Output the [X, Y] coordinate of the center of the cell containing the given text.  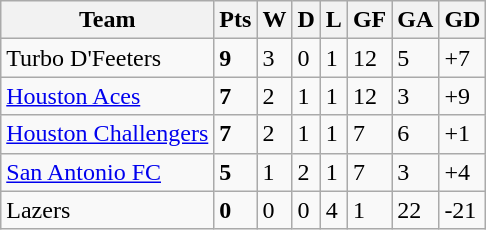
-21 [462, 210]
W [274, 20]
Turbo D'Feeters [108, 58]
+4 [462, 172]
6 [416, 134]
Team [108, 20]
22 [416, 210]
D [306, 20]
L [334, 20]
GF [369, 20]
GD [462, 20]
+7 [462, 58]
9 [236, 58]
Houston Aces [108, 96]
Houston Challengers [108, 134]
GA [416, 20]
+9 [462, 96]
Lazers [108, 210]
4 [334, 210]
Pts [236, 20]
San Antonio FC [108, 172]
+1 [462, 134]
